Search for the cell housing the specified text and yield its [x, y] center coordinate. 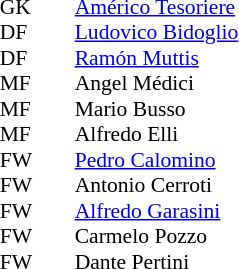
Antonio Cerroti [157, 185]
Angel Médici [157, 83]
Carmelo Pozzo [157, 237]
Alfredo Elli [157, 135]
Pedro Calomino [157, 160]
Mario Busso [157, 109]
Alfredo Garasini [157, 211]
Ramón Muttis [157, 58]
Ludovico Bidoglio [157, 33]
